Identify which cell holds the provided text, then report its (x, y) central coordinate. 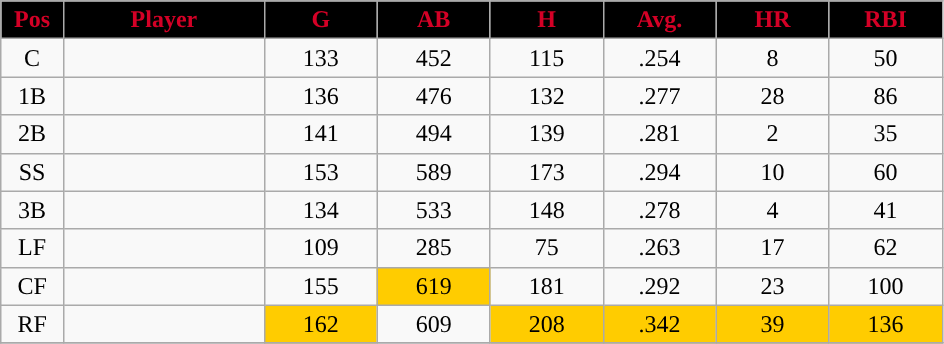
285 (434, 248)
10 (772, 172)
62 (886, 248)
.281 (660, 134)
452 (434, 58)
23 (772, 286)
.342 (660, 324)
4 (772, 210)
.277 (660, 96)
155 (320, 286)
RF (32, 324)
133 (320, 58)
HR (772, 20)
SS (32, 172)
.294 (660, 172)
132 (546, 96)
G (320, 20)
50 (886, 58)
Player (164, 20)
C (32, 58)
RBI (886, 20)
H (546, 20)
141 (320, 134)
28 (772, 96)
533 (434, 210)
476 (434, 96)
60 (886, 172)
41 (886, 210)
35 (886, 134)
Pos (32, 20)
8 (772, 58)
86 (886, 96)
39 (772, 324)
208 (546, 324)
CF (32, 286)
589 (434, 172)
75 (546, 248)
139 (546, 134)
181 (546, 286)
.263 (660, 248)
619 (434, 286)
134 (320, 210)
162 (320, 324)
AB (434, 20)
153 (320, 172)
2 (772, 134)
100 (886, 286)
.292 (660, 286)
LF (32, 248)
.254 (660, 58)
1B (32, 96)
609 (434, 324)
148 (546, 210)
494 (434, 134)
Avg. (660, 20)
109 (320, 248)
17 (772, 248)
115 (546, 58)
173 (546, 172)
2B (32, 134)
.278 (660, 210)
3B (32, 210)
